Output the [X, Y] coordinate of the center of the cell containing the given text.  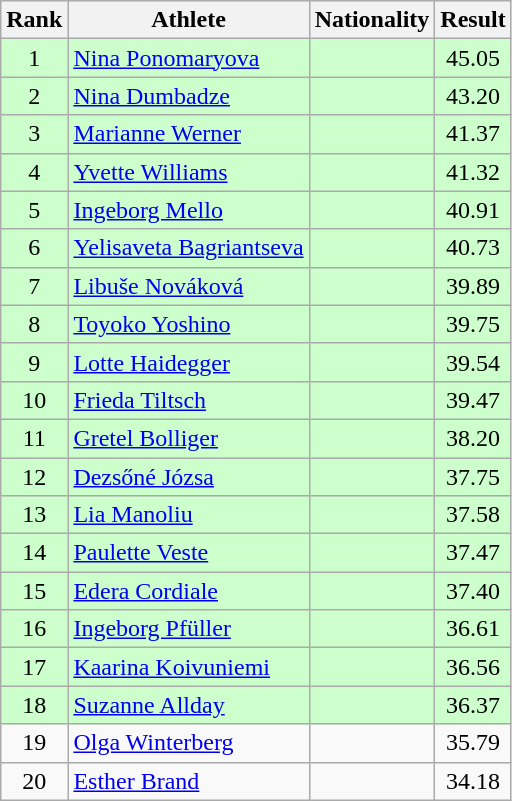
39.47 [473, 400]
5 [34, 210]
11 [34, 438]
39.75 [473, 324]
Athlete [188, 20]
3 [34, 134]
37.58 [473, 515]
9 [34, 362]
Ingeborg Mello [188, 210]
Kaarina Koivuniemi [188, 667]
43.20 [473, 96]
Olga Winterberg [188, 743]
39.54 [473, 362]
36.56 [473, 667]
Yvette Williams [188, 172]
Edera Cordiale [188, 591]
8 [34, 324]
18 [34, 705]
Paulette Veste [188, 553]
15 [34, 591]
16 [34, 629]
37.75 [473, 477]
Yelisaveta Bagriantseva [188, 248]
13 [34, 515]
36.37 [473, 705]
1 [34, 58]
Nina Ponomaryova [188, 58]
6 [34, 248]
2 [34, 96]
Dezsőné Józsa [188, 477]
37.40 [473, 591]
20 [34, 781]
Esther Brand [188, 781]
39.89 [473, 286]
45.05 [473, 58]
4 [34, 172]
12 [34, 477]
38.20 [473, 438]
41.32 [473, 172]
Nina Dumbadze [188, 96]
Gretel Bolliger [188, 438]
17 [34, 667]
Lia Manoliu [188, 515]
Suzanne Allday [188, 705]
7 [34, 286]
Rank [34, 20]
10 [34, 400]
Nationality [372, 20]
19 [34, 743]
Lotte Haidegger [188, 362]
36.61 [473, 629]
35.79 [473, 743]
Toyoko Yoshino [188, 324]
Ingeborg Pfüller [188, 629]
40.73 [473, 248]
Libuše Nováková [188, 286]
40.91 [473, 210]
41.37 [473, 134]
Result [473, 20]
Frieda Tiltsch [188, 400]
Marianne Werner [188, 134]
34.18 [473, 781]
14 [34, 553]
37.47 [473, 553]
